Return the [x, y] coordinate for the center point of the cell that contains the specified text.  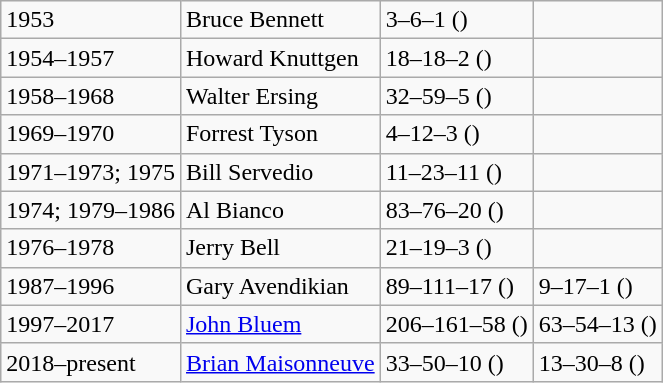
1997–2017 [91, 324]
Brian Maisonneuve [280, 362]
1974; 1979–1986 [91, 210]
1953 [91, 20]
Bill Servedio [280, 172]
Forrest Tyson [280, 134]
9–17–1 () [598, 286]
Howard Knuttgen [280, 58]
1969–1970 [91, 134]
206–161–58 () [456, 324]
John Bluem [280, 324]
2018–present [91, 362]
89–111–17 () [456, 286]
Gary Avendikian [280, 286]
11–23–11 () [456, 172]
21–19–3 () [456, 248]
1971–1973; 1975 [91, 172]
Bruce Bennett [280, 20]
33–50–10 () [456, 362]
1954–1957 [91, 58]
18–18–2 () [456, 58]
3–6–1 () [456, 20]
1987–1996 [91, 286]
32–59–5 () [456, 96]
1976–1978 [91, 248]
1958–1968 [91, 96]
Al Bianco [280, 210]
4–12–3 () [456, 134]
83–76–20 () [456, 210]
Walter Ersing [280, 96]
Jerry Bell [280, 248]
63–54–13 () [598, 324]
13–30–8 () [598, 362]
